Return the [x, y] coordinate for the center point of the cell that contains the specified text.  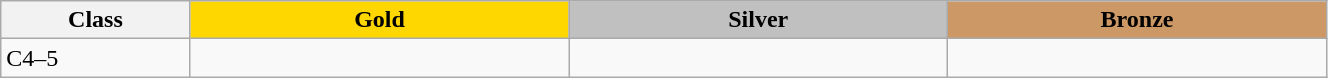
Class [96, 20]
C4–5 [96, 58]
Bronze [1138, 20]
Silver [758, 20]
Gold [380, 20]
